Pinpoint the cell where the given text exists, returning its [X, Y] midpoint coordinate. 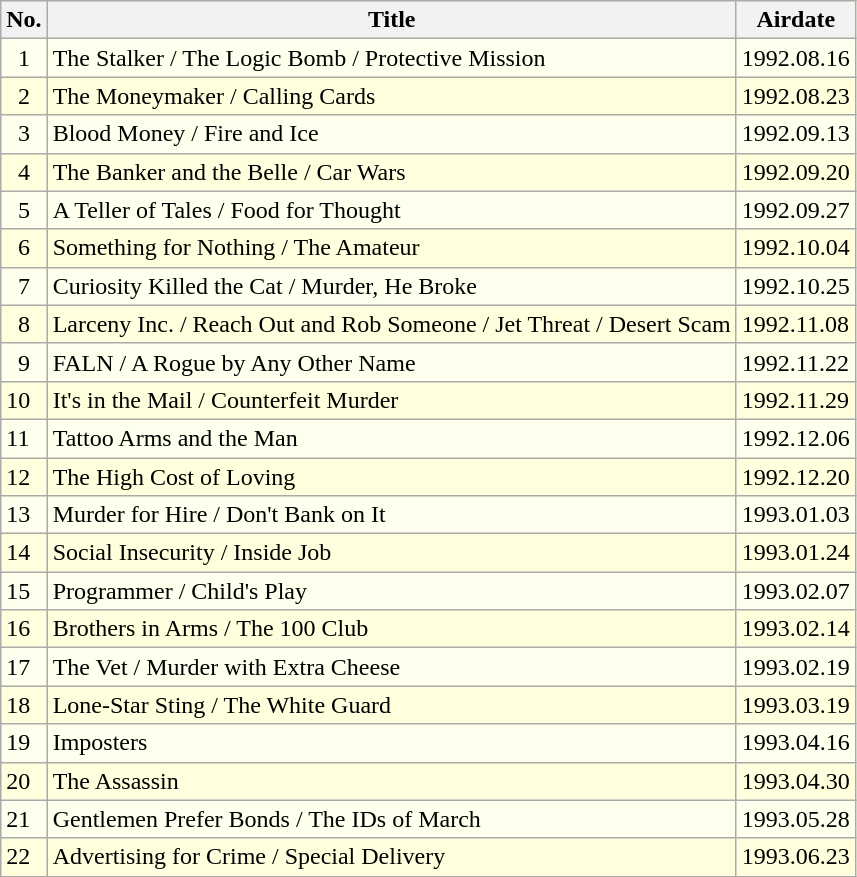
1 [24, 58]
The Vet / Murder with Extra Cheese [392, 667]
1993.02.07 [796, 591]
1992.12.06 [796, 438]
1992.09.20 [796, 172]
Gentlemen Prefer Bonds / The IDs of March [392, 819]
1993.03.19 [796, 705]
7 [24, 286]
Social Insecurity / Inside Job [392, 553]
3 [24, 134]
A Teller of Tales / Food for Thought [392, 210]
12 [24, 477]
19 [24, 743]
The Stalker / The Logic Bomb / Protective Mission [392, 58]
17 [24, 667]
1992.11.29 [796, 400]
FALN / A Rogue by Any Other Name [392, 362]
20 [24, 781]
1992.08.23 [796, 96]
4 [24, 172]
1993.01.24 [796, 553]
Imposters [392, 743]
1992.10.25 [796, 286]
1992.08.16 [796, 58]
1992.11.08 [796, 324]
2 [24, 96]
Curiosity Killed the Cat / Murder, He Broke [392, 286]
No. [24, 20]
1993.02.14 [796, 629]
14 [24, 553]
1993.05.28 [796, 819]
Airdate [796, 20]
8 [24, 324]
Programmer / Child's Play [392, 591]
Something for Nothing / The Amateur [392, 248]
Tattoo Arms and the Man [392, 438]
1992.12.20 [796, 477]
1993.06.23 [796, 857]
22 [24, 857]
The Assassin [392, 781]
Murder for Hire / Don't Bank on It [392, 515]
1993.04.16 [796, 743]
5 [24, 210]
Brothers in Arms / The 100 Club [392, 629]
Lone-Star Sting / The White Guard [392, 705]
1992.09.27 [796, 210]
6 [24, 248]
15 [24, 591]
Advertising for Crime / Special Delivery [392, 857]
18 [24, 705]
Title [392, 20]
Blood Money / Fire and Ice [392, 134]
The Banker and the Belle / Car Wars [392, 172]
1992.11.22 [796, 362]
It's in the Mail / Counterfeit Murder [392, 400]
1993.04.30 [796, 781]
16 [24, 629]
1993.02.19 [796, 667]
1992.09.13 [796, 134]
10 [24, 400]
The High Cost of Loving [392, 477]
11 [24, 438]
21 [24, 819]
1992.10.04 [796, 248]
9 [24, 362]
Larceny Inc. / Reach Out and Rob Someone / Jet Threat / Desert Scam [392, 324]
13 [24, 515]
1993.01.03 [796, 515]
The Moneymaker / Calling Cards [392, 96]
